Identify which cell holds the provided text, then report its [x, y] central coordinate. 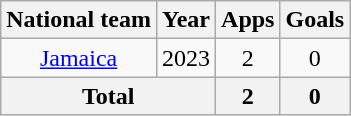
National team [79, 20]
2023 [186, 58]
Jamaica [79, 58]
Year [186, 20]
Goals [315, 20]
Total [108, 96]
Apps [248, 20]
